Return [X, Y] of the center of cell containing provided text 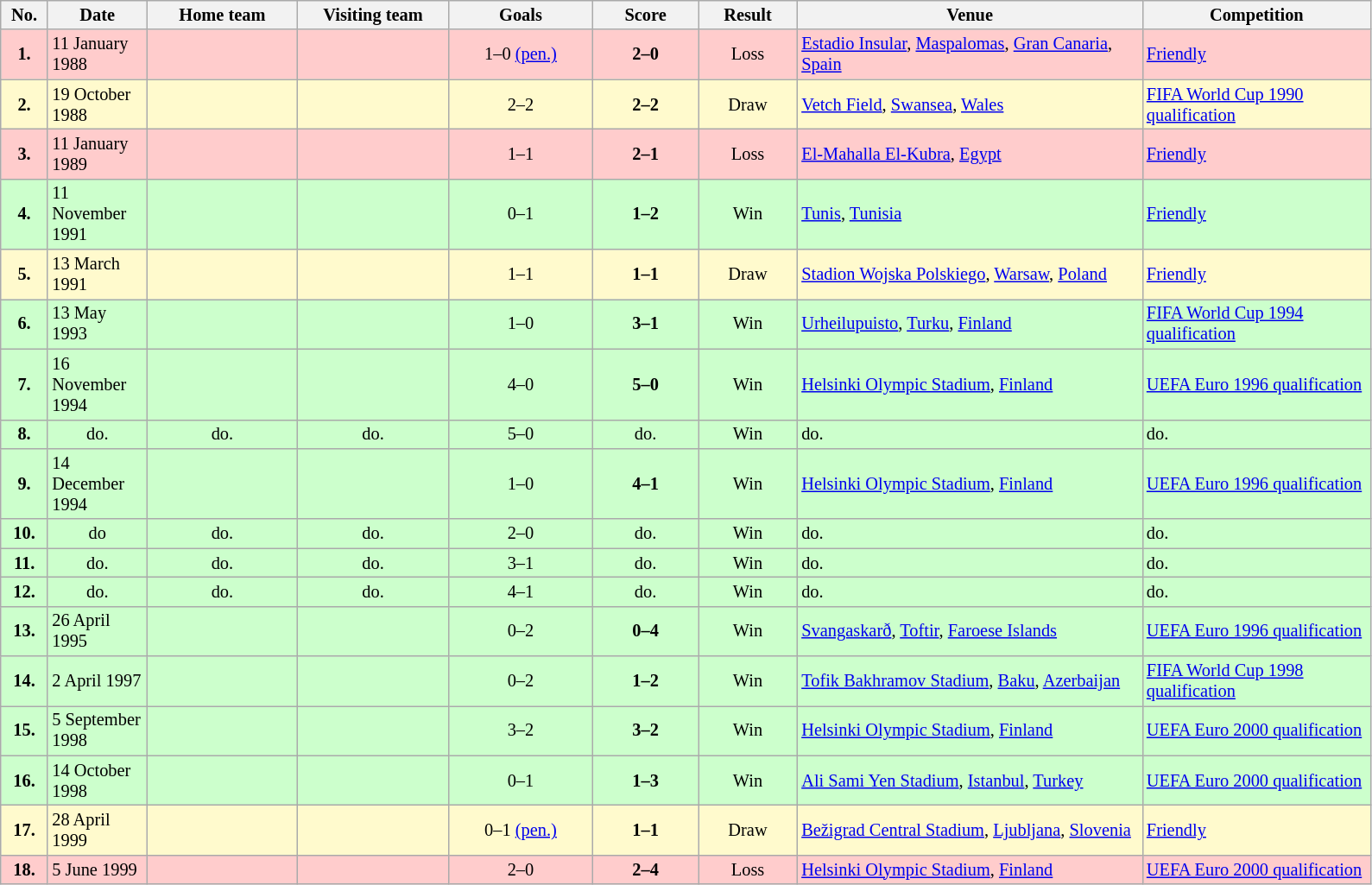
13 May 1993 [97, 324]
FIFA World Cup 1990 qualification [1257, 104]
6. [24, 324]
12. [24, 591]
14. [24, 681]
15. [24, 730]
FIFA World Cup 1994 qualification [1257, 324]
2–1 [646, 154]
Bežigrad Central Stadium, Ljubljana, Slovenia [970, 830]
16 November 1994 [97, 384]
No. [24, 15]
2 April 1997 [97, 681]
17. [24, 830]
Tofik Bakhramov Stadium, Baku, Azerbaijan [970, 681]
El-Mahalla El-Kubra, Egypt [970, 154]
13 March 1991 [97, 275]
10. [24, 534]
2–4 [646, 869]
11 November 1991 [97, 214]
Competition [1257, 15]
8. [24, 434]
5 June 1999 [97, 869]
Date [97, 15]
Goals [520, 15]
5 September 1998 [97, 730]
0–1 (pen.) [520, 830]
0–4 [646, 631]
5. [24, 275]
Venue [970, 15]
14 October 1998 [97, 781]
11 January 1989 [97, 154]
13. [24, 631]
3. [24, 154]
2. [24, 104]
Svangaskarð, Toftir, Faroese Islands [970, 631]
28 April 1999 [97, 830]
9. [24, 484]
do [97, 534]
1–0 (pen.) [520, 54]
Ali Sami Yen Stadium, Istanbul, Turkey [970, 781]
Urheilupuisto, Turku, Finland [970, 324]
FIFA World Cup 1998 qualification [1257, 681]
14 December 1994 [97, 484]
Stadion Wojska Polskiego, Warsaw, Poland [970, 275]
7. [24, 384]
Result [748, 15]
26 April 1995 [97, 631]
18. [24, 869]
Tunis, Tunisia [970, 214]
4–0 [520, 384]
19 October 1988 [97, 104]
Home team [223, 15]
Vetch Field, Swansea, Wales [970, 104]
4. [24, 214]
1–3 [646, 781]
16. [24, 781]
Estadio Insular, Maspalomas, Gran Canaria, Spain [970, 54]
1. [24, 54]
Visiting team [373, 15]
Score [646, 15]
11. [24, 563]
11 January 1988 [97, 54]
